Return the (x, y) coordinate for the center point of the cell that contains the specified text.  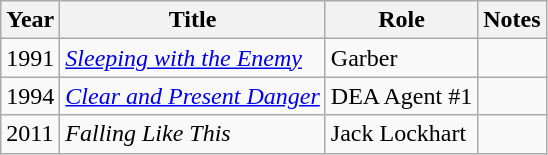
Title (192, 20)
Sleeping with the Enemy (192, 58)
Garber (401, 58)
Jack Lockhart (401, 134)
Role (401, 20)
2011 (30, 134)
DEA Agent #1 (401, 96)
Clear and Present Danger (192, 96)
1991 (30, 58)
Falling Like This (192, 134)
Notes (512, 20)
Year (30, 20)
1994 (30, 96)
